For the text-containing cell, return its midpoint in [x, y] coordinate format. 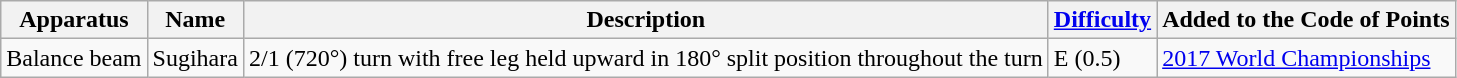
Balance beam [74, 58]
2/1 (720°) turn with free leg held upward in 180° split position throughout the turn [646, 58]
Difficulty [1102, 20]
Added to the Code of Points [1306, 20]
Apparatus [74, 20]
Sugihara [195, 58]
Name [195, 20]
Description [646, 20]
2017 World Championships [1306, 58]
E (0.5) [1102, 58]
